Pinpoint the cell where the given text exists, returning its (X, Y) midpoint coordinate. 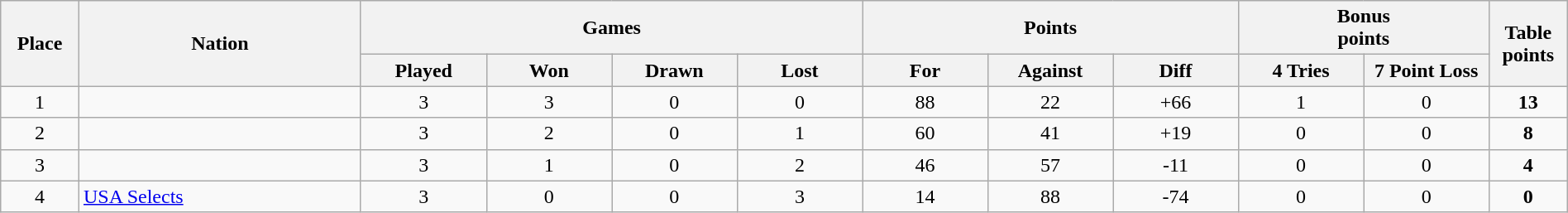
Nation (220, 43)
Diff (1176, 70)
Drawn (675, 70)
Place (40, 43)
+19 (1176, 133)
For (925, 70)
Points (1050, 28)
13 (1528, 102)
14 (925, 196)
Played (423, 70)
USA Selects (220, 196)
Against (1050, 70)
22 (1050, 102)
Games (611, 28)
60 (925, 133)
8 (1528, 133)
Won (549, 70)
57 (1050, 165)
Lost (800, 70)
41 (1050, 133)
Tablepoints (1528, 43)
7 Point Loss (1427, 70)
Bonuspoints (1363, 28)
4 Tries (1301, 70)
+66 (1176, 102)
-74 (1176, 196)
46 (925, 165)
-11 (1176, 165)
